Provide the (x, y) coordinate of the cell's center where the given text is located.  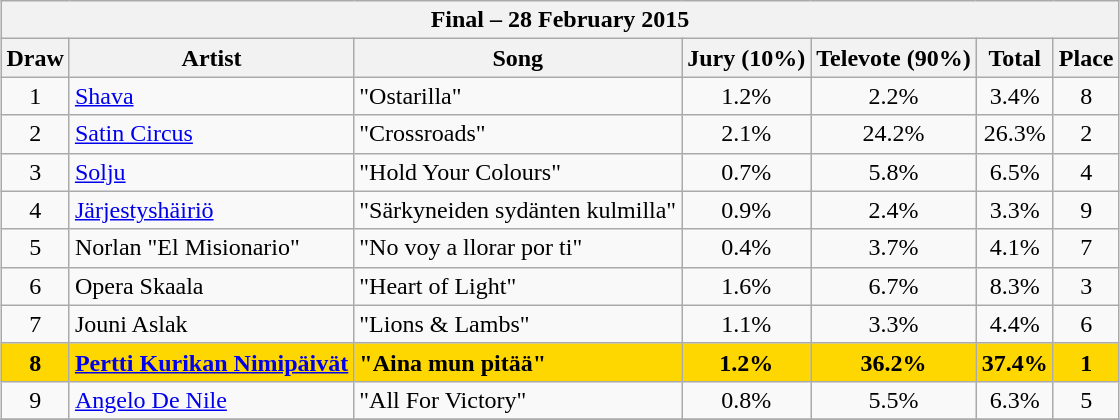
Pertti Kurikan Nimipäivät (211, 362)
Place (1086, 58)
Solju (211, 172)
Opera Skaala (211, 286)
5.8% (894, 172)
24.2% (894, 134)
0.7% (746, 172)
2.4% (894, 210)
2.1% (746, 134)
Total (1014, 58)
Järjestyshäiriö (211, 210)
0.4% (746, 248)
Angelo De Nile (211, 400)
4.1% (1014, 248)
1.6% (746, 286)
"Lions & Lambs" (518, 324)
Televote (90%) (894, 58)
1.1% (746, 324)
Jouni Aslak (211, 324)
3.4% (1014, 96)
37.4% (1014, 362)
26.3% (1014, 134)
"Heart of Light" (518, 286)
"No voy a llorar por ti" (518, 248)
"Ostarilla" (518, 96)
36.2% (894, 362)
Shava (211, 96)
8.3% (1014, 286)
3.7% (894, 248)
Jury (10%) (746, 58)
Final – 28 February 2015 (560, 20)
Norlan "El Misionario" (211, 248)
6.5% (1014, 172)
4.4% (1014, 324)
Artist (211, 58)
0.9% (746, 210)
"Aina mun pitää" (518, 362)
"Hold Your Colours" (518, 172)
0.8% (746, 400)
Song (518, 58)
6.3% (1014, 400)
"Crossroads" (518, 134)
5.5% (894, 400)
Draw (35, 58)
"Särkyneiden sydänten kulmilla" (518, 210)
Satin Circus (211, 134)
6.7% (894, 286)
"All For Victory" (518, 400)
2.2% (894, 96)
